Return the (x, y) coordinate for the center point of the cell that contains the specified text.  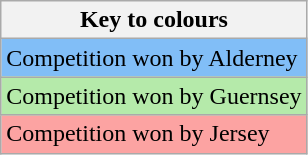
Competition won by Alderney (154, 58)
Competition won by Jersey (154, 134)
Key to colours (154, 20)
Competition won by Guernsey (154, 96)
